Extract the [x, y] coordinate from the center of the cell holding the provided text.  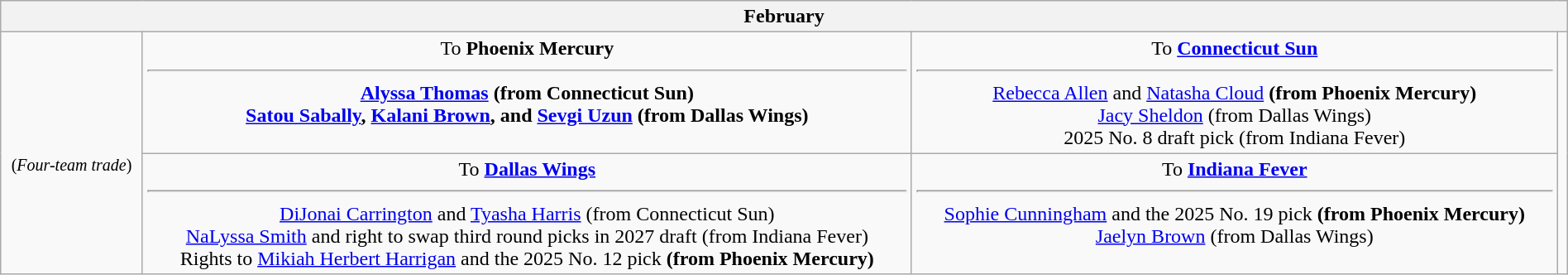
February [784, 17]
(Four-team trade) [71, 153]
To Phoenix MercuryAlyssa Thomas (from Connecticut Sun) Satou Sabally, Kalani Brown, and Sevgi Uzun (from Dallas Wings) [527, 93]
To Indiana FeverSophie Cunningham and the 2025 No. 19 pick (from Phoenix Mercury)Jaelyn Brown (from Dallas Wings) [1234, 214]
To Connecticut SunRebecca Allen and Natasha Cloud (from Phoenix Mercury)Jacy Sheldon (from Dallas Wings)2025 No. 8 draft pick (from Indiana Fever) [1234, 93]
